Locate the cell with the specified text and output its [X, Y] center coordinate. 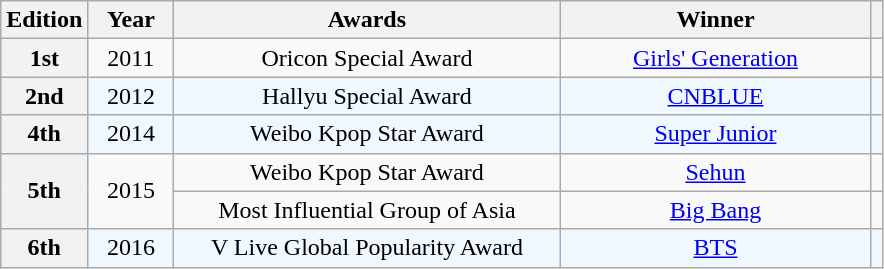
BTS [716, 248]
2015 [131, 191]
2014 [131, 134]
Most Influential Group of Asia [367, 210]
Awards [367, 20]
Super Junior [716, 134]
Oricon Special Award [367, 58]
Year [131, 20]
V Live Global Popularity Award [367, 248]
6th [44, 248]
5th [44, 191]
Edition [44, 20]
Sehun [716, 172]
1st [44, 58]
4th [44, 134]
2011 [131, 58]
Hallyu Special Award [367, 96]
2012 [131, 96]
CNBLUE [716, 96]
Winner [716, 20]
Girls' Generation [716, 58]
Big Bang [716, 210]
2nd [44, 96]
2016 [131, 248]
